For the text-containing cell, return its midpoint in (X, Y) coordinate format. 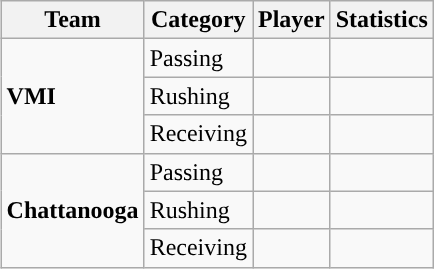
Category (198, 20)
Chattanooga (72, 210)
VMI (72, 96)
Statistics (382, 20)
Team (72, 20)
Player (291, 20)
